Capture the cell that displays the provided text and extract its (X, Y) central coordinate. 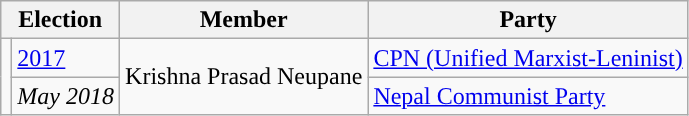
May 2018 (66, 96)
Nepal Communist Party (528, 96)
2017 (66, 58)
CPN (Unified Marxist-Leninist) (528, 58)
Krishna Prasad Neupane (244, 77)
Election (60, 20)
Party (528, 20)
Member (244, 20)
